Capture the cell that displays the provided text and extract its (x, y) central coordinate. 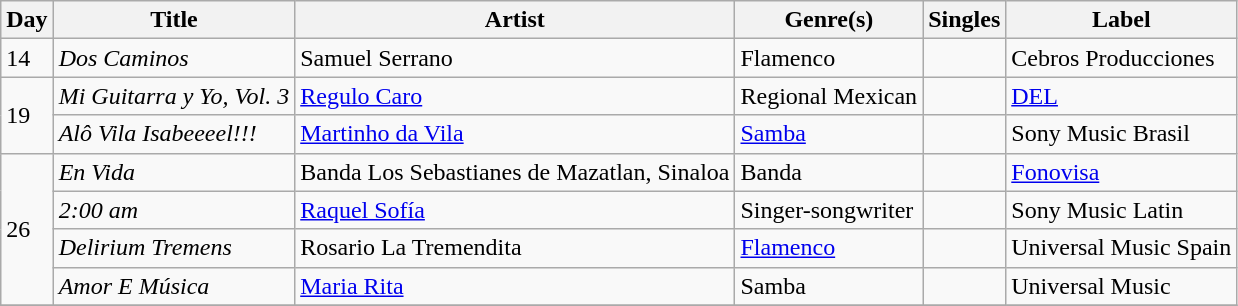
Dos Caminos (174, 58)
Label (1122, 20)
Delirium Tremens (174, 248)
Martinho da Vila (515, 134)
Fonovisa (1122, 172)
Day (27, 20)
En Vida (174, 172)
Singles (964, 20)
Amor E Música (174, 286)
Cebros Producciones (1122, 58)
Genre(s) (829, 20)
Artist (515, 20)
19 (27, 115)
Mi Guitarra y Yo, Vol. 3 (174, 96)
Universal Music Spain (1122, 248)
Sony Music Brasil (1122, 134)
Universal Music (1122, 286)
Sony Music Latin (1122, 210)
Banda Los Sebastianes de Mazatlan, Sinaloa (515, 172)
Banda (829, 172)
2:00 am (174, 210)
26 (27, 229)
Raquel Sofía (515, 210)
Regional Mexican (829, 96)
DEL (1122, 96)
Maria Rita (515, 286)
Rosario La Tremendita (515, 248)
Samuel Serrano (515, 58)
14 (27, 58)
Regulo Caro (515, 96)
Alô Vila Isabeeeel!!! (174, 134)
Title (174, 20)
Singer-songwriter (829, 210)
